Output the [x, y] coordinate of the center of the cell containing the given text.  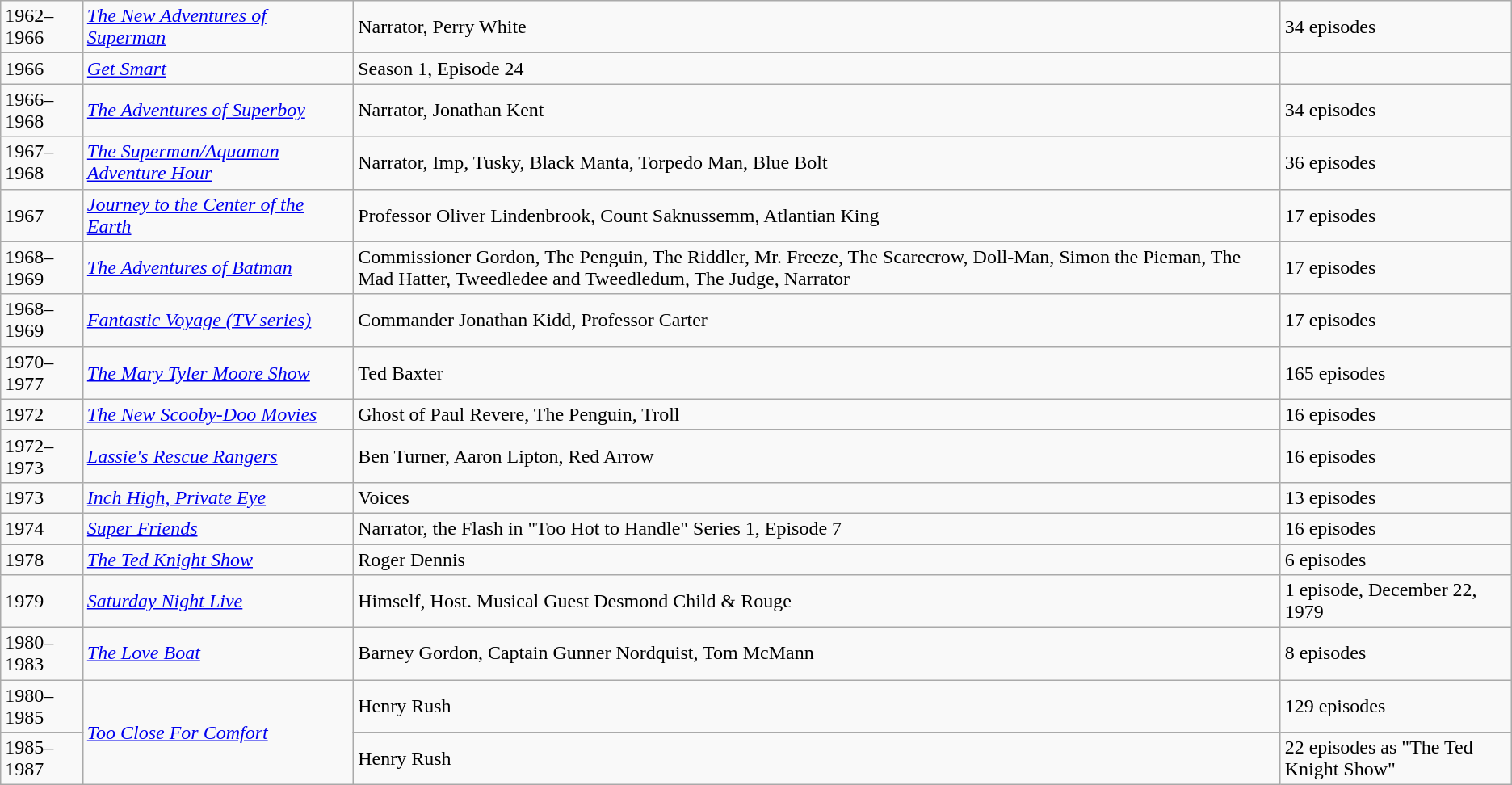
Saturday Night Live [218, 601]
1962–1966 [42, 27]
36 episodes [1396, 163]
1980–1983 [42, 654]
1978 [42, 560]
13 episodes [1396, 497]
1966–1968 [42, 110]
Too Close For Comfort [218, 733]
The Superman/Aquaman Adventure Hour [218, 163]
Narrator, Jonathan Kent [817, 110]
The Adventures of Batman [218, 268]
1974 [42, 528]
Roger Dennis [817, 560]
Himself, Host. Musical Guest Desmond Child & Rouge [817, 601]
129 episodes [1396, 706]
The Love Boat [218, 654]
22 episodes as "The Ted Knight Show" [1396, 759]
Fantastic Voyage (TV series) [218, 320]
6 episodes [1396, 560]
Voices [817, 497]
Super Friends [218, 528]
Ghost of Paul Revere, The Penguin, Troll [817, 414]
Narrator, Perry White [817, 27]
1972–1973 [42, 455]
Season 1, Episode 24 [817, 69]
1972 [42, 414]
Journey to the Center of the Earth [218, 215]
1966 [42, 69]
Get Smart [218, 69]
1985–1987 [42, 759]
1973 [42, 497]
Commander Jonathan Kidd, Professor Carter [817, 320]
1967 [42, 215]
Narrator, Imp, Tusky, Black Manta, Torpedo Man, Blue Bolt [817, 163]
1970–1977 [42, 373]
The Ted Knight Show [218, 560]
Barney Gordon, Captain Gunner Nordquist, Tom McMann [817, 654]
The New Scooby-Doo Movies [218, 414]
Inch High, Private Eye [218, 497]
1979 [42, 601]
The New Adventures of Superman [218, 27]
1967–1968 [42, 163]
Lassie's Rescue Rangers [218, 455]
165 episodes [1396, 373]
The Adventures of Superboy [218, 110]
1980–1985 [42, 706]
Narrator, the Flash in "Too Hot to Handle" Series 1, Episode 7 [817, 528]
8 episodes [1396, 654]
Professor Oliver Lindenbrook, Count Saknussemm, Atlantian King [817, 215]
Ted Baxter [817, 373]
Ben Turner, Aaron Lipton, Red Arrow [817, 455]
1 episode, December 22, 1979 [1396, 601]
The Mary Tyler Moore Show [218, 373]
